Locate the cell with the specified text and output its (X, Y) center coordinate. 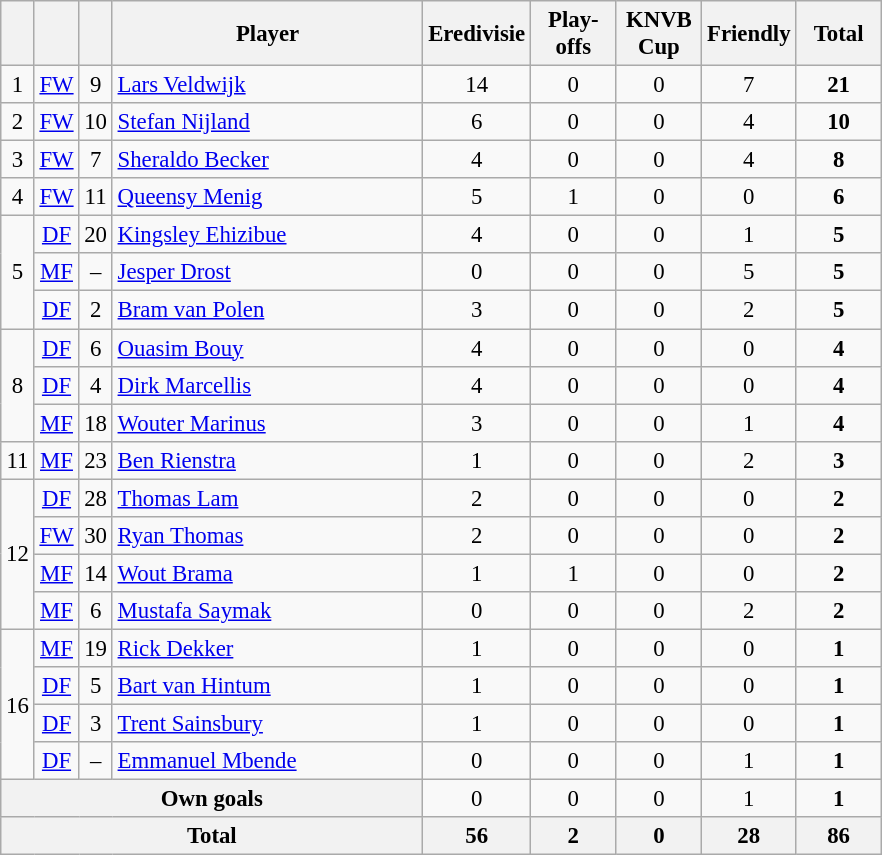
Sheraldo Becker (268, 160)
Wouter Marinus (268, 423)
Ouasim Bouy (268, 348)
Player (268, 34)
Kingsley Ehizibue (268, 235)
Bart van Hintum (268, 686)
Rick Dekker (268, 648)
Play-offs (574, 34)
16 (18, 704)
30 (96, 536)
86 (839, 836)
Trent Sainsbury (268, 724)
Own goals (212, 799)
Mustafa Saymak (268, 611)
9 (96, 85)
19 (96, 648)
KNVB Cup (659, 34)
Bram van Polen (268, 310)
Lars Veldwijk (268, 85)
Queensy Menig (268, 197)
Stefan Nijland (268, 122)
Jesper Drost (268, 273)
Thomas Lam (268, 498)
18 (96, 423)
Wout Brama (268, 573)
56 (477, 836)
Emmanuel Mbende (268, 761)
21 (839, 85)
20 (96, 235)
Eredivisie (477, 34)
23 (96, 460)
Friendly (749, 34)
Ryan Thomas (268, 536)
Dirk Marcellis (268, 385)
Ben Rienstra (268, 460)
12 (18, 554)
